Return the (X, Y) coordinate for the center point of the cell that contains the specified text.  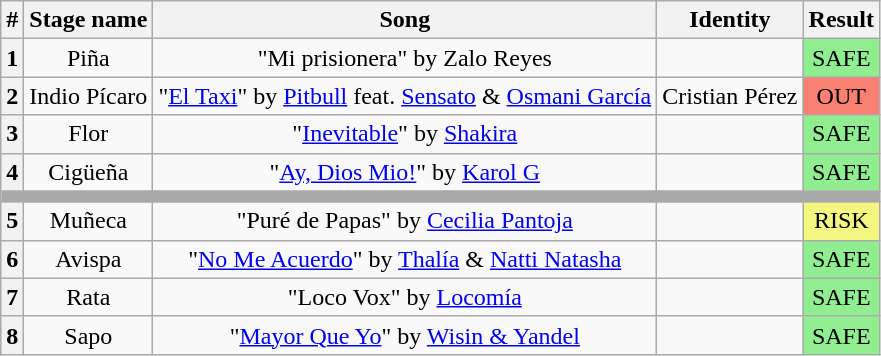
Stage name (88, 20)
Muñeca (88, 221)
Piña (88, 58)
RISK (841, 221)
Flor (88, 134)
"Ay, Dios Mio!" by Karol G (405, 172)
Sapo (88, 335)
"El Taxi" by Pitbull feat. Sensato & Osmani García (405, 96)
"Mayor Que Yo" by Wisin & Yandel (405, 335)
Identity (730, 20)
Cigüeña (88, 172)
6 (12, 259)
# (12, 20)
7 (12, 297)
OUT (841, 96)
Rata (88, 297)
Indio Pícaro (88, 96)
"Inevitable" by Shakira (405, 134)
8 (12, 335)
5 (12, 221)
"No Me Acuerdo" by Thalía & Natti Natasha (405, 259)
"Loco Vox" by Locomía (405, 297)
2 (12, 96)
"Mi prisionera" by Zalo Reyes (405, 58)
Avispa (88, 259)
3 (12, 134)
"Puré de Papas" by Cecilia Pantoja (405, 221)
4 (12, 172)
1 (12, 58)
Cristian Pérez (730, 96)
Song (405, 20)
Result (841, 20)
